Return [x, y] of the center of cell containing provided text 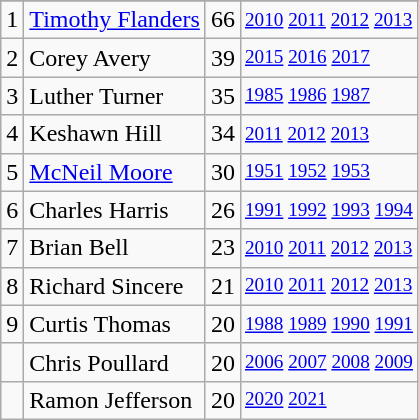
Brian Bell [115, 248]
1 [12, 20]
6 [12, 210]
9 [12, 324]
3 [12, 96]
4 [12, 134]
Curtis Thomas [115, 324]
Richard Sincere [115, 286]
2011 2012 2013 [328, 134]
23 [222, 248]
Luther Turner [115, 96]
2006 2007 2008 2009 [328, 362]
7 [12, 248]
1985 1986 1987 [328, 96]
1988 1989 1990 1991 [328, 324]
2 [12, 58]
Ramon Jefferson [115, 400]
Timothy Flanders [115, 20]
Chris Poullard [115, 362]
Keshawn Hill [115, 134]
26 [222, 210]
35 [222, 96]
Charles Harris [115, 210]
8 [12, 286]
34 [222, 134]
5 [12, 172]
39 [222, 58]
1991 1992 1993 1994 [328, 210]
21 [222, 286]
2020 2021 [328, 400]
66 [222, 20]
2015 2016 2017 [328, 58]
1951 1952 1953 [328, 172]
McNeil Moore [115, 172]
30 [222, 172]
Corey Avery [115, 58]
